Search for the cell housing the specified text and yield its (X, Y) center coordinate. 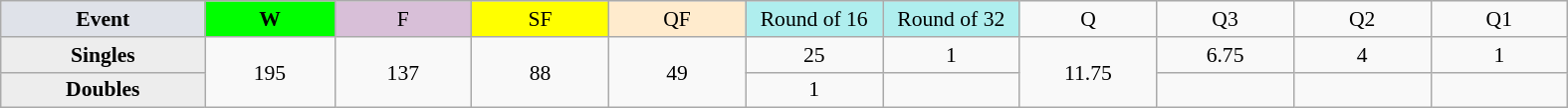
Q2 (1362, 19)
Round of 16 (814, 19)
Round of 32 (951, 19)
49 (677, 72)
Doubles (104, 90)
6.75 (1226, 55)
195 (270, 72)
11.75 (1088, 72)
SF (541, 19)
4 (1362, 55)
Singles (104, 55)
QF (677, 19)
88 (541, 72)
W (270, 19)
137 (403, 72)
Q (1088, 19)
Event (104, 19)
25 (814, 55)
F (403, 19)
Q1 (1499, 19)
Q3 (1226, 19)
